Detect which cell encompasses the target text, then output its (x, y) center coordinate. 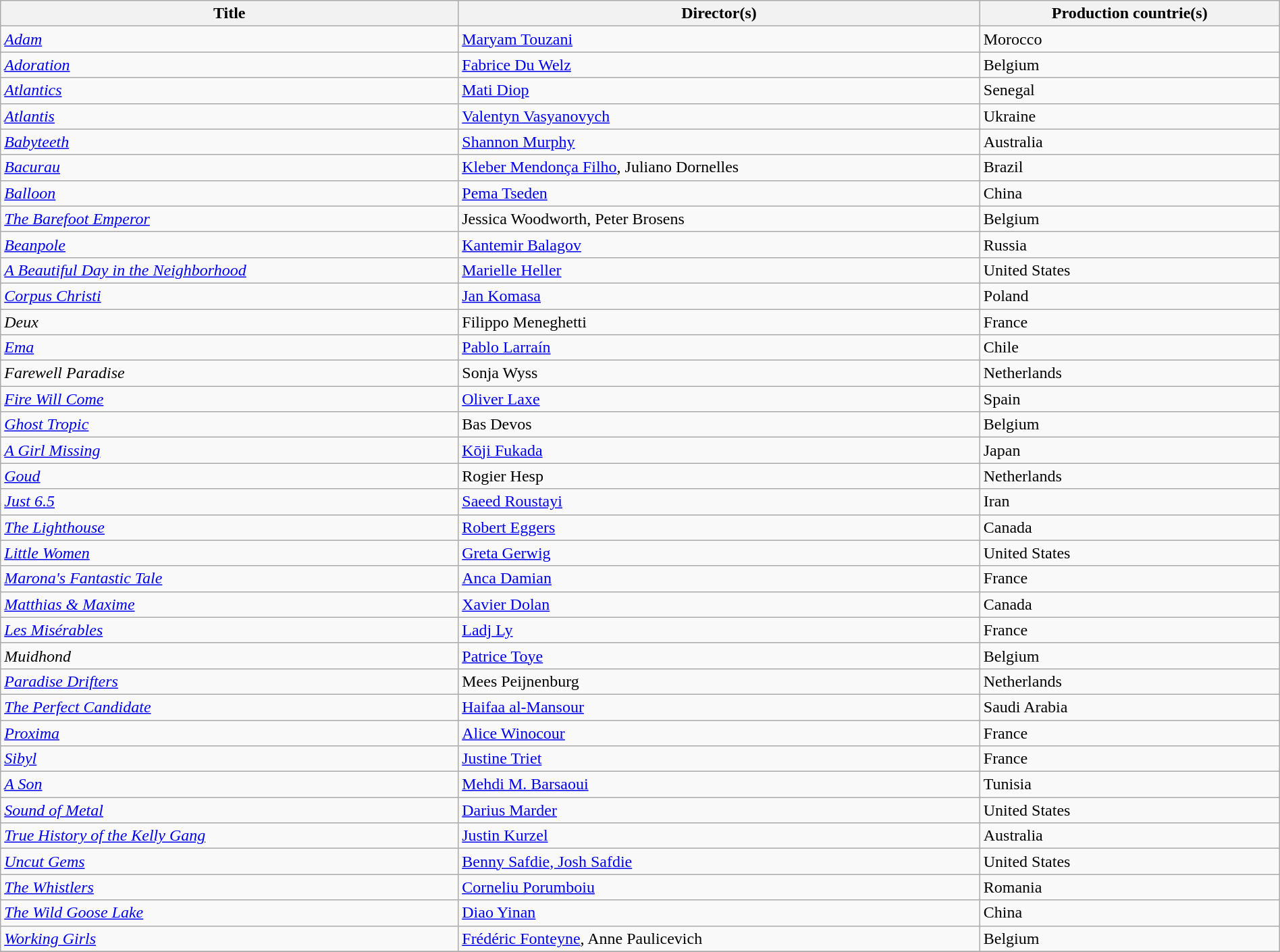
Kōji Fukada (719, 450)
Mees Peijnenburg (719, 681)
Just 6.5 (230, 502)
Paradise Drifters (230, 681)
Russia (1129, 244)
Maryam Touzani (719, 39)
Pablo Larraín (719, 348)
Atlantics (230, 90)
Muidhond (230, 656)
Bas Devos (719, 425)
Oliver Laxe (719, 399)
A Son (230, 785)
Frédéric Fonteyne, Anne Paulicevich (719, 938)
Xavier Dolan (719, 604)
True History of the Kelly Gang (230, 836)
Adam (230, 39)
Poland (1129, 296)
Patrice Toye (719, 656)
Goud (230, 476)
Adoration (230, 65)
Mehdi M. Barsaoui (719, 785)
Kleber Mendonça Filho, Juliano Dornelles (719, 167)
Ghost Tropic (230, 425)
Robert Eggers (719, 527)
Production countrie(s) (1129, 14)
Balloon (230, 193)
Title (230, 14)
Atlantis (230, 116)
The Whistlers (230, 887)
Rogier Hesp (719, 476)
Tunisia (1129, 785)
Senegal (1129, 90)
Chile (1129, 348)
Beanpole (230, 244)
Saeed Roustayi (719, 502)
Matthias & Maxime (230, 604)
Justin Kurzel (719, 836)
Bacurau (230, 167)
The Barefoot Emperor (230, 219)
Justine Triet (719, 759)
Ladj Ly (719, 630)
Haifaa al-Mansour (719, 707)
Sibyl (230, 759)
Marielle Heller (719, 270)
Spain (1129, 399)
Fabrice Du Welz (719, 65)
Darius Marder (719, 810)
Kantemir Balagov (719, 244)
Babyteeth (230, 142)
Anca Damian (719, 579)
Japan (1129, 450)
The Perfect Candidate (230, 707)
A Beautiful Day in the Neighborhood (230, 270)
Farewell Paradise (230, 373)
Sound of Metal (230, 810)
Marona's Fantastic Tale (230, 579)
Alice Winocour (719, 733)
A Girl Missing (230, 450)
Director(s) (719, 14)
Benny Safdie, Josh Safdie (719, 862)
Corpus Christi (230, 296)
Diao Yinan (719, 913)
Corneliu Porumboiu (719, 887)
The Wild Goose Lake (230, 913)
Brazil (1129, 167)
Fire Will Come (230, 399)
Jan Komasa (719, 296)
Saudi Arabia (1129, 707)
Valentyn Vasyanovych (719, 116)
Greta Gerwig (719, 553)
Shannon Murphy (719, 142)
Working Girls (230, 938)
Filippo Meneghetti (719, 322)
Proxima (230, 733)
Jessica Woodworth, Peter Brosens (719, 219)
Ema (230, 348)
Morocco (1129, 39)
Romania (1129, 887)
Uncut Gems (230, 862)
Iran (1129, 502)
Sonja Wyss (719, 373)
Deux (230, 322)
Mati Diop (719, 90)
Les Misérables (230, 630)
The Lighthouse (230, 527)
Pema Tseden (719, 193)
Ukraine (1129, 116)
Little Women (230, 553)
